Detect which cell encompasses the target text, then output its [x, y] center coordinate. 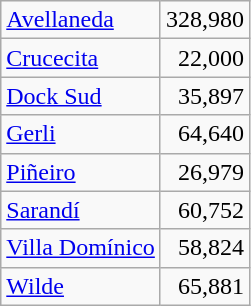
Gerli [81, 134]
Dock Sud [81, 96]
Crucecita [81, 58]
65,881 [204, 286]
26,979 [204, 172]
60,752 [204, 210]
Piñeiro [81, 172]
64,640 [204, 134]
Villa Domínico [81, 248]
328,980 [204, 20]
22,000 [204, 58]
35,897 [204, 96]
58,824 [204, 248]
Wilde [81, 286]
Sarandí [81, 210]
Avellaneda [81, 20]
